Return the [x, y] coordinate for the center point of the cell that contains the specified text.  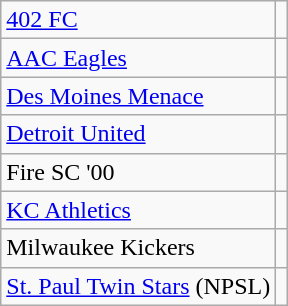
Milwaukee Kickers [138, 248]
Detroit United [138, 134]
Des Moines Menace [138, 96]
402 FC [138, 20]
Fire SC '00 [138, 172]
St. Paul Twin Stars (NPSL) [138, 286]
KC Athletics [138, 210]
AAC Eagles [138, 58]
